Identify which cell holds the provided text, then report its (x, y) central coordinate. 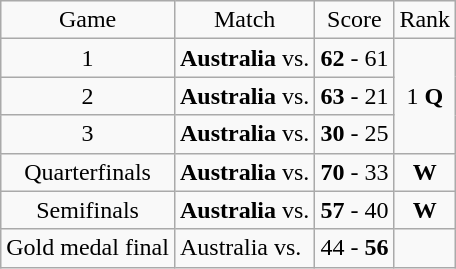
Match (244, 20)
63 - 21 (354, 96)
2 (88, 96)
30 - 25 (354, 134)
Score (354, 20)
Game (88, 20)
Semifinals (88, 210)
Quarterfinals (88, 172)
Rank (425, 20)
62 - 61 (354, 58)
44 - 56 (354, 248)
1 Q (425, 96)
Gold medal final (88, 248)
57 - 40 (354, 210)
3 (88, 134)
70 - 33 (354, 172)
1 (88, 58)
